Return the (X, Y) coordinate for the center point of the cell that contains the specified text.  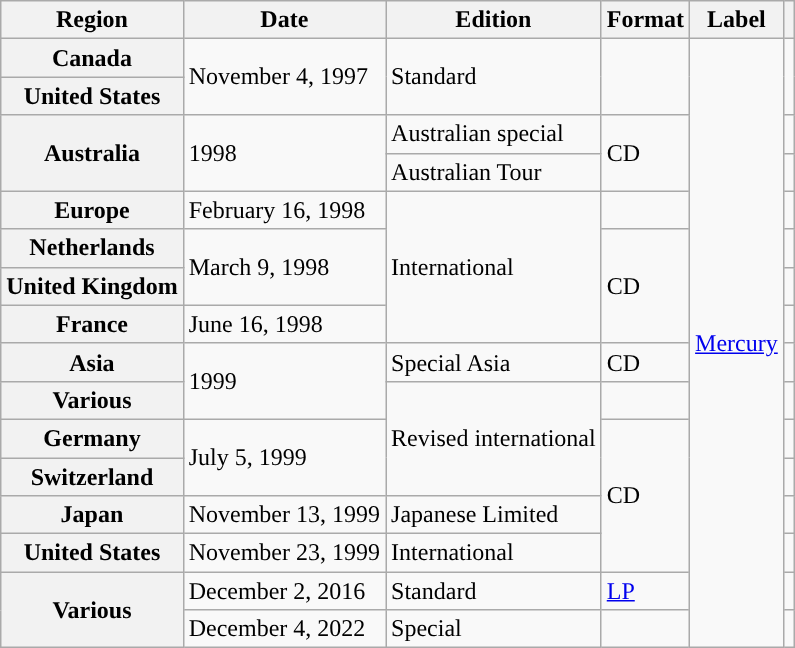
Revised international (494, 438)
Japan (92, 515)
Japanese Limited (494, 515)
Netherlands (92, 248)
February 16, 1998 (284, 210)
Switzerland (92, 477)
France (92, 324)
LP (645, 591)
Mercury (737, 344)
Australian special (494, 134)
1998 (284, 153)
Format (645, 20)
December 2, 2016 (284, 591)
November 4, 1997 (284, 77)
July 5, 1999 (284, 457)
Germany (92, 438)
Region (92, 20)
Australian Tour (494, 172)
November 23, 1999 (284, 553)
1999 (284, 381)
Europe (92, 210)
Australia (92, 153)
United Kingdom (92, 286)
Edition (494, 20)
Asia (92, 362)
December 4, 2022 (284, 629)
March 9, 1998 (284, 267)
Date (284, 20)
Label (737, 20)
Canada (92, 58)
November 13, 1999 (284, 515)
June 16, 1998 (284, 324)
Special (494, 629)
Special Asia (494, 362)
